Locate the cell with the specified text and output its (X, Y) center coordinate. 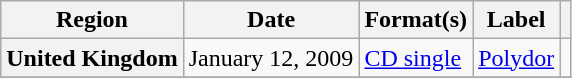
CD single (416, 58)
Format(s) (416, 20)
United Kingdom (92, 58)
Polydor (516, 58)
Date (271, 20)
Region (92, 20)
Label (516, 20)
January 12, 2009 (271, 58)
